Find where the given text appears and provide that cell's center as (X, Y) coordinate. 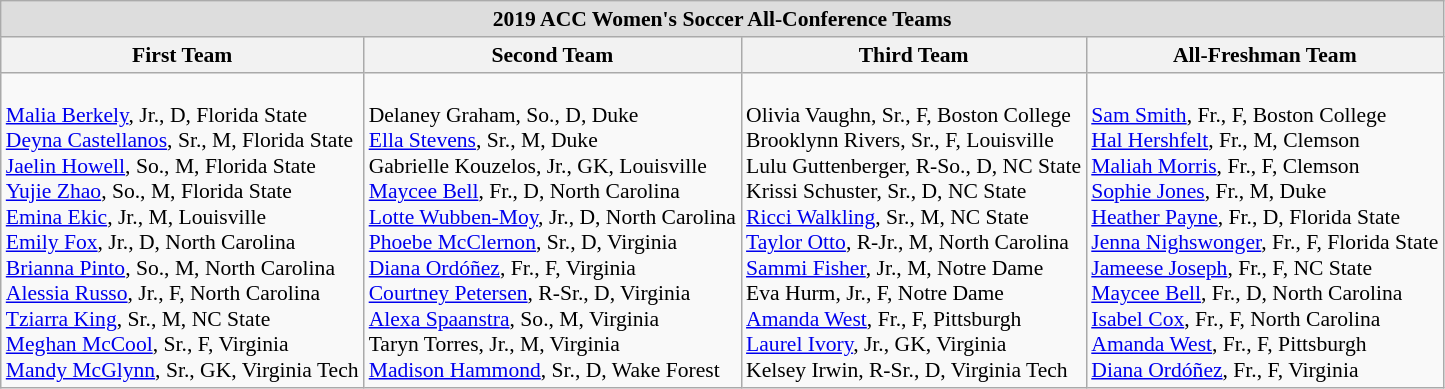
All-Freshman Team (1264, 55)
2019 ACC Women's Soccer All-Conference Teams (722, 19)
Third Team (914, 55)
First Team (182, 55)
Second Team (552, 55)
